From the cell containing the given text, extract its center point as (x, y) coordinate. 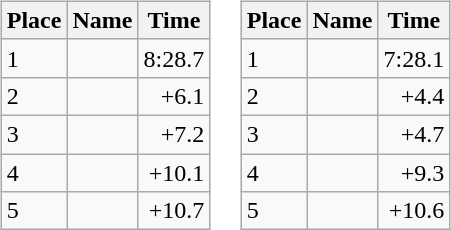
+7.2 (174, 134)
+10.6 (414, 211)
+4.4 (414, 96)
+9.3 (414, 173)
+10.7 (174, 211)
+4.7 (414, 134)
7:28.1 (414, 58)
+6.1 (174, 96)
8:28.7 (174, 58)
+10.1 (174, 173)
